From the cell containing the given text, extract its center point as (X, Y) coordinate. 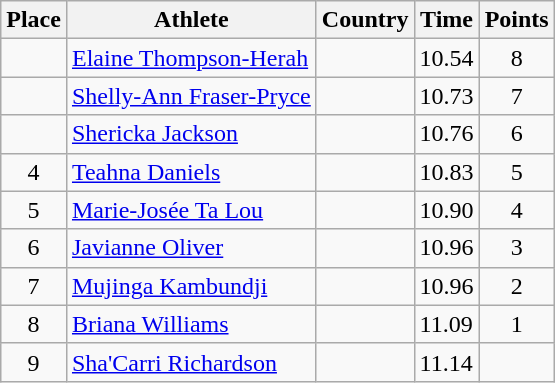
11.09 (446, 324)
Athlete (191, 20)
10.54 (446, 58)
Shericka Jackson (191, 134)
Country (365, 20)
11.14 (446, 362)
Teahna Daniels (191, 172)
Javianne Oliver (191, 248)
Marie-Josée Ta Lou (191, 210)
10.73 (446, 96)
Mujinga Kambundji (191, 286)
10.90 (446, 210)
10.76 (446, 134)
Shelly-Ann Fraser-Pryce (191, 96)
2 (516, 286)
3 (516, 248)
Briana Williams (191, 324)
Sha'Carri Richardson (191, 362)
Place (34, 20)
Points (516, 20)
Elaine Thompson-Herah (191, 58)
1 (516, 324)
Time (446, 20)
9 (34, 362)
10.83 (446, 172)
